Identify which cell holds the provided text, then report its [x, y] central coordinate. 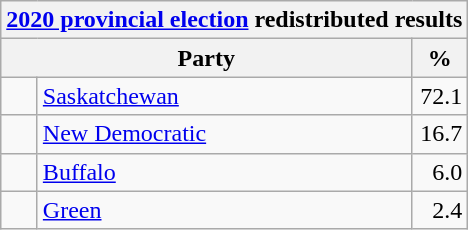
New Democratic [224, 134]
Green [224, 210]
Party [206, 58]
2020 provincial election redistributed results [234, 20]
2.4 [440, 210]
72.1 [440, 96]
6.0 [440, 172]
% [440, 58]
Buffalo [224, 172]
16.7 [440, 134]
Saskatchewan [224, 96]
